Output the (X, Y) coordinate of the center of the cell containing the given text.  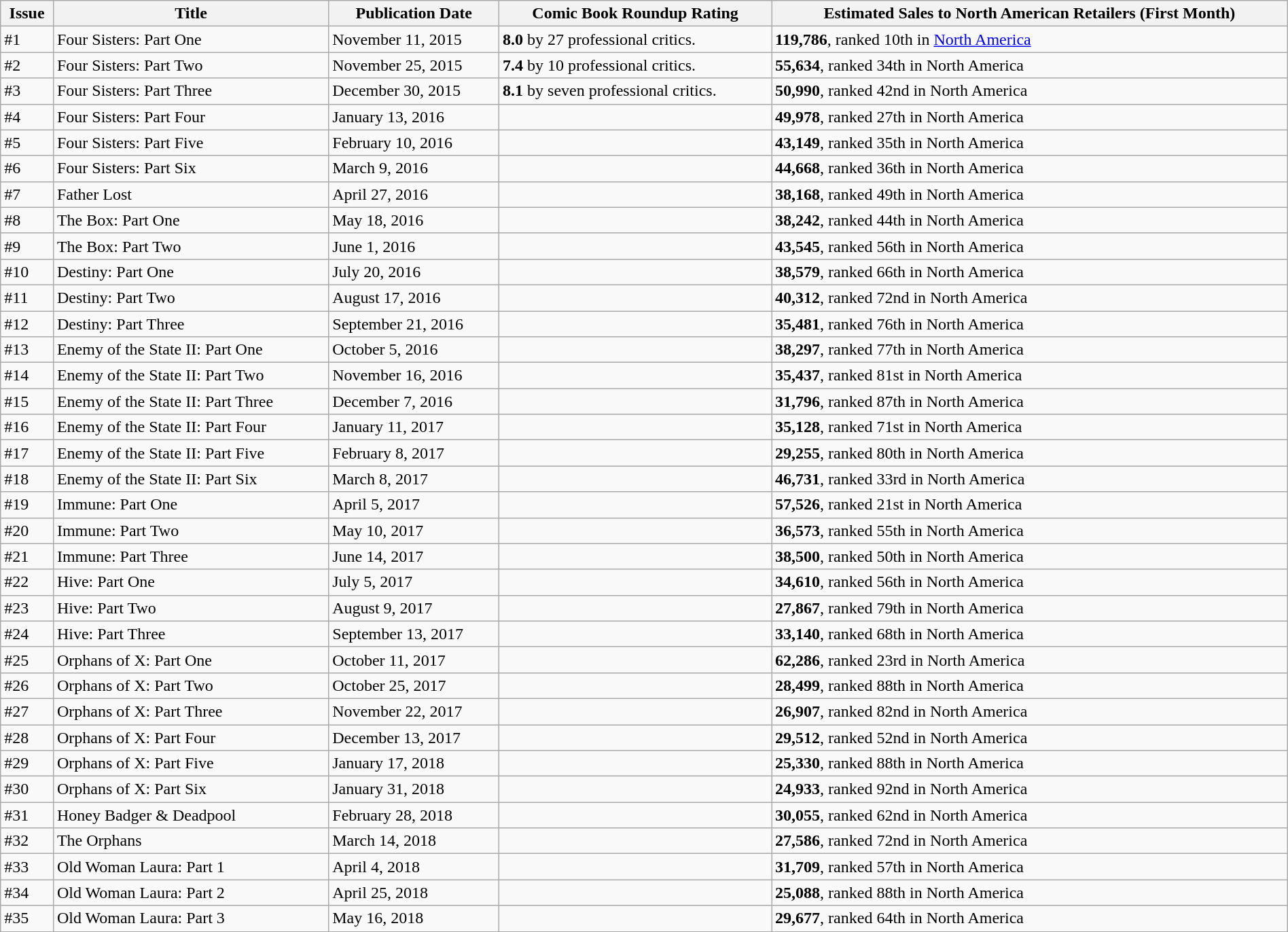
#22 (27, 582)
26,907, ranked 82nd in North America (1030, 711)
#6 (27, 168)
Orphans of X: Part Two (190, 685)
Four Sisters: Part Five (190, 143)
Enemy of the State II: Part One (190, 350)
Old Woman Laura: Part 2 (190, 893)
#32 (27, 841)
Destiny: Part One (190, 272)
Issue (27, 14)
8.1 by seven professional critics. (636, 91)
Immune: Part Three (190, 556)
50,990, ranked 42nd in North America (1030, 91)
Hive: Part One (190, 582)
8.0 by 27 professional critics. (636, 39)
Immune: Part One (190, 505)
36,573, ranked 55th in North America (1030, 531)
29,255, ranked 80th in North America (1030, 453)
44,668, ranked 36th in North America (1030, 168)
August 17, 2016 (414, 298)
#24 (27, 634)
Four Sisters: Part Four (190, 117)
Immune: Part Two (190, 531)
The Orphans (190, 841)
27,586, ranked 72nd in North America (1030, 841)
Estimated Sales to North American Retailers (First Month) (1030, 14)
38,579, ranked 66th in North America (1030, 272)
Orphans of X: Part Five (190, 764)
#1 (27, 39)
July 20, 2016 (414, 272)
November 25, 2015 (414, 65)
Orphans of X: Part One (190, 660)
#7 (27, 194)
57,526, ranked 21st in North America (1030, 505)
#18 (27, 479)
Honey Badger & Deadpool (190, 815)
#31 (27, 815)
Four Sisters: Part Three (190, 91)
25,330, ranked 88th in North America (1030, 764)
Comic Book Roundup Rating (636, 14)
31,796, ranked 87th in North America (1030, 401)
62,286, ranked 23rd in North America (1030, 660)
27,867, ranked 79th in North America (1030, 608)
119,786, ranked 10th in North America (1030, 39)
34,610, ranked 56th in North America (1030, 582)
#27 (27, 711)
35,128, ranked 71st in North America (1030, 427)
Enemy of the State II: Part Three (190, 401)
November 16, 2016 (414, 376)
January 13, 2016 (414, 117)
29,677, ranked 64th in North America (1030, 918)
Destiny: Part Two (190, 298)
Enemy of the State II: Part Five (190, 453)
Four Sisters: Part Six (190, 168)
September 13, 2017 (414, 634)
#28 (27, 737)
April 25, 2018 (414, 893)
May 18, 2016 (414, 220)
Orphans of X: Part Four (190, 737)
#5 (27, 143)
December 13, 2017 (414, 737)
The Box: Part Two (190, 246)
#29 (27, 764)
May 10, 2017 (414, 531)
Enemy of the State II: Part Four (190, 427)
November 22, 2017 (414, 711)
43,149, ranked 35th in North America (1030, 143)
24,933, ranked 92nd in North America (1030, 789)
March 14, 2018 (414, 841)
7.4 by 10 professional critics. (636, 65)
38,297, ranked 77th in North America (1030, 350)
October 25, 2017 (414, 685)
#33 (27, 867)
#2 (27, 65)
#15 (27, 401)
January 31, 2018 (414, 789)
Father Lost (190, 194)
Orphans of X: Part Three (190, 711)
#17 (27, 453)
#11 (27, 298)
Four Sisters: Part One (190, 39)
February 28, 2018 (414, 815)
29,512, ranked 52nd in North America (1030, 737)
#9 (27, 246)
March 8, 2017 (414, 479)
#19 (27, 505)
#10 (27, 272)
#23 (27, 608)
33,140, ranked 68th in North America (1030, 634)
38,500, ranked 50th in North America (1030, 556)
Hive: Part Two (190, 608)
June 1, 2016 (414, 246)
July 5, 2017 (414, 582)
30,055, ranked 62nd in North America (1030, 815)
#12 (27, 324)
#3 (27, 91)
#30 (27, 789)
28,499, ranked 88th in North America (1030, 685)
June 14, 2017 (414, 556)
March 9, 2016 (414, 168)
#25 (27, 660)
Title (190, 14)
Hive: Part Three (190, 634)
September 21, 2016 (414, 324)
40,312, ranked 72nd in North America (1030, 298)
38,168, ranked 49th in North America (1030, 194)
Publication Date (414, 14)
December 7, 2016 (414, 401)
46,731, ranked 33rd in North America (1030, 479)
38,242, ranked 44th in North America (1030, 220)
#20 (27, 531)
#16 (27, 427)
April 27, 2016 (414, 194)
31,709, ranked 57th in North America (1030, 867)
Enemy of the State II: Part Six (190, 479)
25,088, ranked 88th in North America (1030, 893)
Enemy of the State II: Part Two (190, 376)
#4 (27, 117)
Old Woman Laura: Part 3 (190, 918)
#26 (27, 685)
#13 (27, 350)
The Box: Part One (190, 220)
Four Sisters: Part Two (190, 65)
December 30, 2015 (414, 91)
May 16, 2018 (414, 918)
January 11, 2017 (414, 427)
February 8, 2017 (414, 453)
#14 (27, 376)
April 5, 2017 (414, 505)
35,481, ranked 76th in North America (1030, 324)
November 11, 2015 (414, 39)
October 11, 2017 (414, 660)
#21 (27, 556)
February 10, 2016 (414, 143)
49,978, ranked 27th in North America (1030, 117)
#34 (27, 893)
Destiny: Part Three (190, 324)
January 17, 2018 (414, 764)
55,634, ranked 34th in North America (1030, 65)
August 9, 2017 (414, 608)
April 4, 2018 (414, 867)
35,437, ranked 81st in North America (1030, 376)
43,545, ranked 56th in North America (1030, 246)
Orphans of X: Part Six (190, 789)
Old Woman Laura: Part 1 (190, 867)
#35 (27, 918)
October 5, 2016 (414, 350)
#8 (27, 220)
